Scan for the cell matching the given text and deliver its [X, Y] coordinate at center. 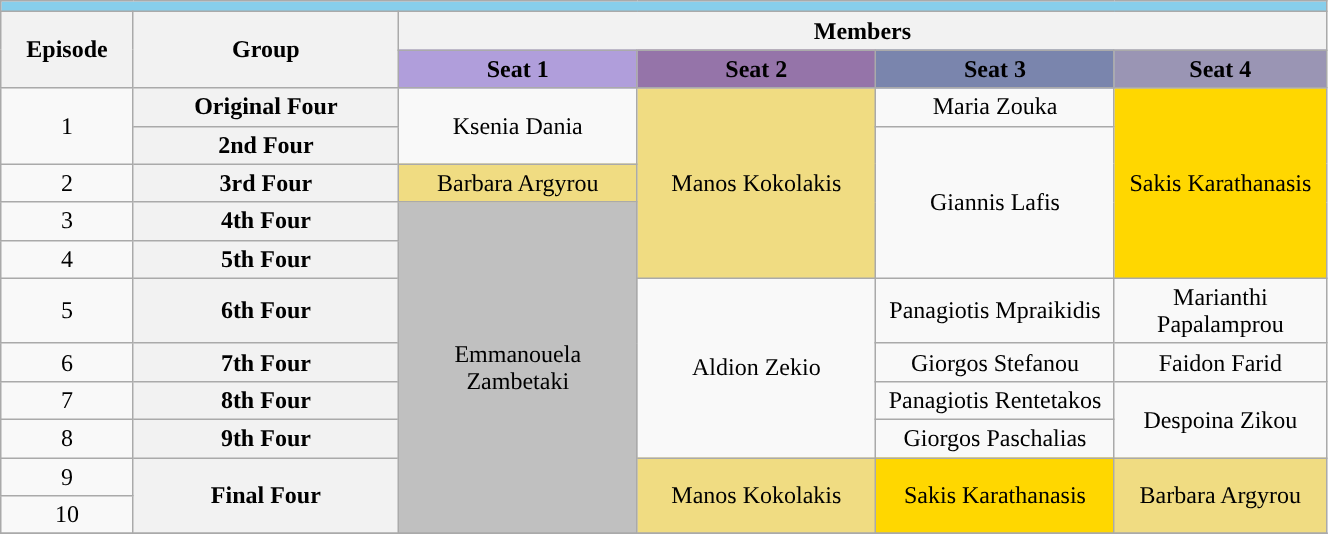
Maria Zouka [996, 107]
Giorgos Stefanou [996, 362]
9th Four [266, 438]
10 [68, 515]
6 [68, 362]
Ksenia Dania [518, 126]
9 [68, 477]
8 [68, 438]
Seat 3 [996, 69]
Final Four [266, 496]
4 [68, 259]
Group [266, 50]
7 [68, 400]
Emmanouela Zambetaki [518, 368]
7th Four [266, 362]
Panagiotis Rentetakos [996, 400]
Episode [68, 50]
Marianthi Papalamprou [1220, 310]
Members [862, 31]
Panagiotis Mpraikidis [996, 310]
Giorgos Paschalias [996, 438]
Giannis Lafis [996, 202]
2nd Four [266, 145]
3 [68, 221]
2 [68, 183]
4th Four [266, 221]
Aldion Zekio [756, 368]
8th Four [266, 400]
3rd Four [266, 183]
Despoina Zikou [1220, 419]
Seat 1 [518, 69]
5 [68, 310]
1 [68, 126]
5th Four [266, 259]
Seat 4 [1220, 69]
6th Four [266, 310]
Original Four [266, 107]
Faidon Farid [1220, 362]
Seat 2 [756, 69]
